Capture the cell that displays the provided text and extract its [X, Y] central coordinate. 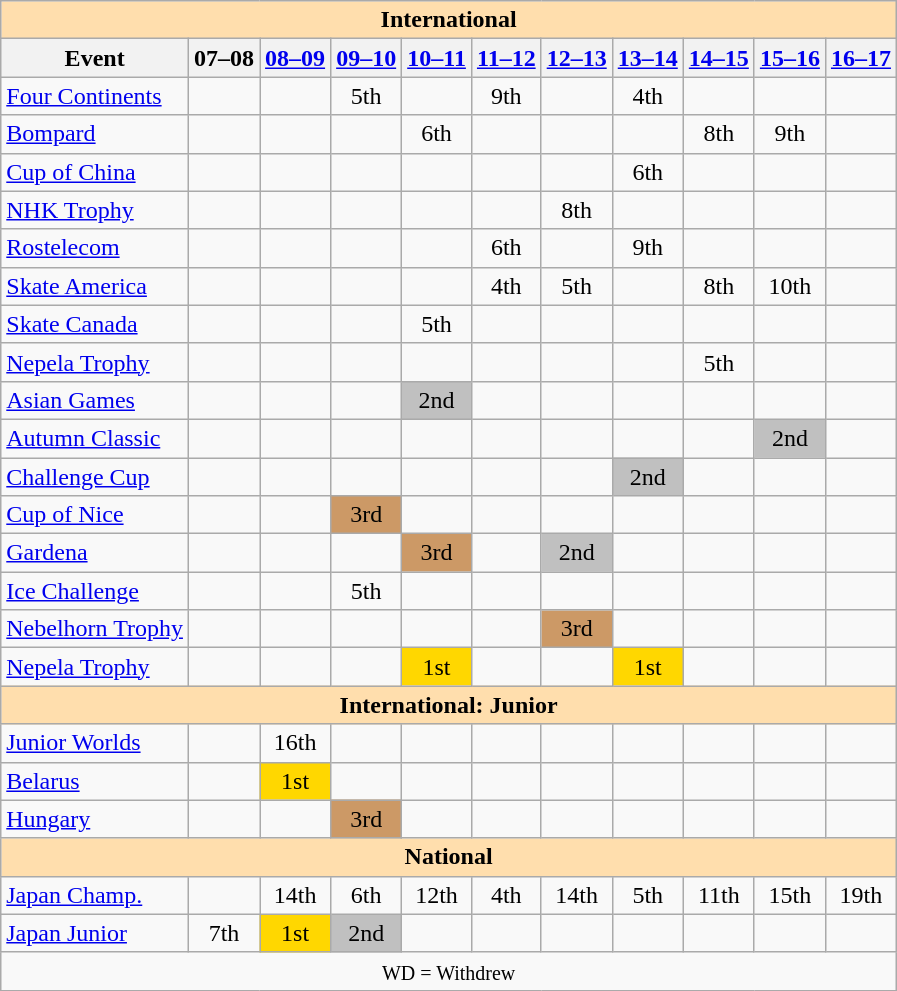
Four Continents [95, 96]
Gardena [95, 553]
Event [95, 58]
16–17 [860, 58]
National [449, 857]
Cup of Nice [95, 515]
15th [790, 895]
Skate Canada [95, 324]
Rostelecom [95, 248]
Cup of China [95, 172]
International: Junior [449, 705]
Japan Champ. [95, 895]
11th [718, 895]
09–10 [366, 58]
NHK Trophy [95, 210]
Autumn Classic [95, 438]
7th [224, 933]
Bompard [95, 134]
11–12 [506, 58]
08–09 [296, 58]
10th [790, 286]
12–13 [576, 58]
Japan Junior [95, 933]
Skate America [95, 286]
Nebelhorn Trophy [95, 629]
WD = Withdrew [449, 971]
Challenge Cup [95, 477]
16th [296, 743]
Belarus [95, 781]
12th [437, 895]
19th [860, 895]
15–16 [790, 58]
Junior Worlds [95, 743]
14–15 [718, 58]
13–14 [648, 58]
10–11 [437, 58]
Asian Games [95, 400]
International [449, 20]
Hungary [95, 819]
07–08 [224, 58]
Ice Challenge [95, 591]
